Capture the cell that displays the provided text and extract its (x, y) central coordinate. 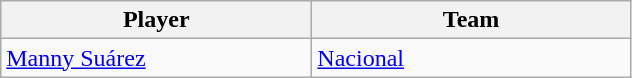
Nacional (472, 58)
Team (472, 20)
Player (156, 20)
Manny Suárez (156, 58)
